Find where the given text appears and provide that cell's center as [x, y] coordinate. 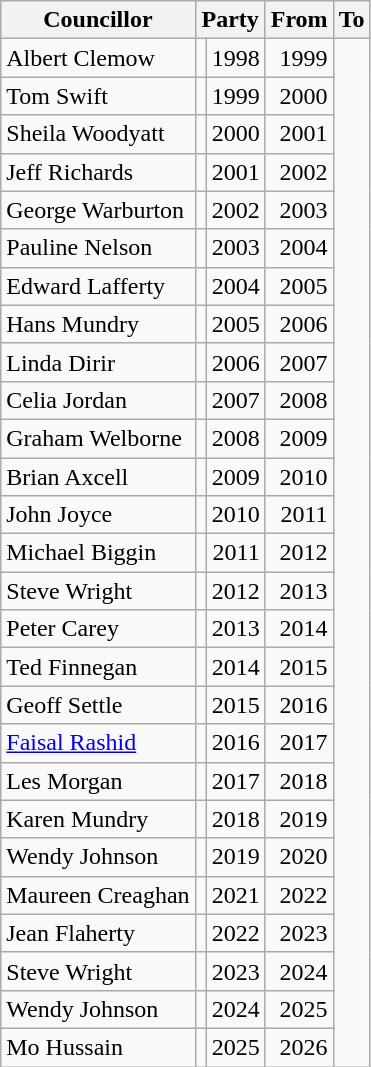
Albert Clemow [98, 58]
Peter Carey [98, 629]
Faisal Rashid [98, 743]
Brian Axcell [98, 477]
Les Morgan [98, 781]
Michael Biggin [98, 553]
Pauline Nelson [98, 248]
Graham Welborne [98, 438]
Jean Flaherty [98, 933]
Sheila Woodyatt [98, 134]
Edward Lafferty [98, 286]
Hans Mundry [98, 324]
Maureen Creaghan [98, 895]
2021 [236, 895]
Jeff Richards [98, 172]
Councillor [98, 20]
Linda Dirir [98, 362]
Ted Finnegan [98, 667]
2020 [299, 857]
2026 [299, 1047]
Karen Mundry [98, 819]
Mo Hussain [98, 1047]
Celia Jordan [98, 400]
Tom Swift [98, 96]
John Joyce [98, 515]
George Warburton [98, 210]
To [352, 20]
Geoff Settle [98, 705]
1998 [236, 58]
From [299, 20]
Party [230, 20]
